Locate the cell with the specified text and output its (X, Y) center coordinate. 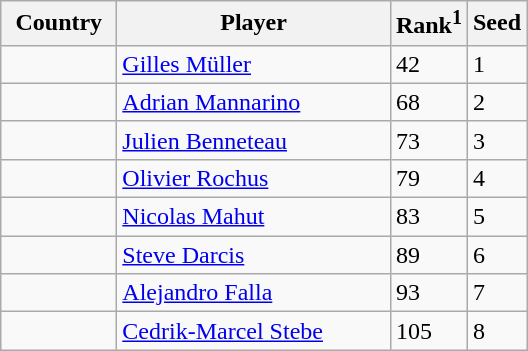
89 (428, 255)
Cedrik-Marcel Stebe (254, 331)
3 (496, 140)
8 (496, 331)
93 (428, 293)
Gilles Müller (254, 64)
1 (496, 64)
Player (254, 24)
Steve Darcis (254, 255)
7 (496, 293)
6 (496, 255)
Adrian Mannarino (254, 102)
79 (428, 178)
73 (428, 140)
83 (428, 217)
2 (496, 102)
Seed (496, 24)
Olivier Rochus (254, 178)
Rank1 (428, 24)
5 (496, 217)
Alejandro Falla (254, 293)
4 (496, 178)
68 (428, 102)
Nicolas Mahut (254, 217)
Julien Benneteau (254, 140)
42 (428, 64)
105 (428, 331)
Country (59, 24)
